Extract the [X, Y] coordinate from the center of the cell holding the provided text.  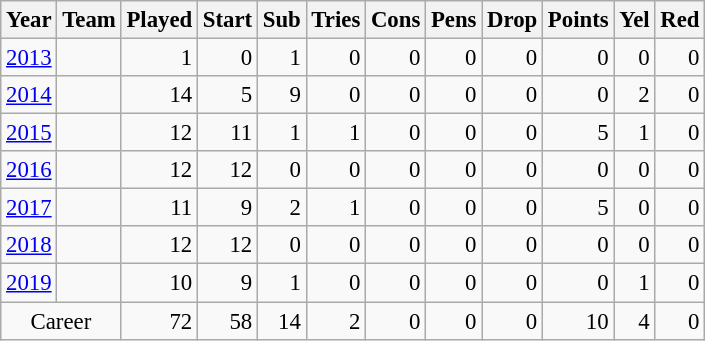
Cons [396, 20]
2017 [29, 208]
2019 [29, 283]
Year [29, 20]
Career [61, 321]
2013 [29, 58]
Points [578, 20]
58 [228, 321]
2018 [29, 245]
Start [228, 20]
Tries [336, 20]
4 [634, 321]
Red [680, 20]
Sub [282, 20]
2015 [29, 133]
Played [159, 20]
2014 [29, 95]
72 [159, 321]
Pens [454, 20]
Team [89, 20]
Drop [512, 20]
2016 [29, 170]
Yel [634, 20]
